Search for the cell housing the specified text and yield its [x, y] center coordinate. 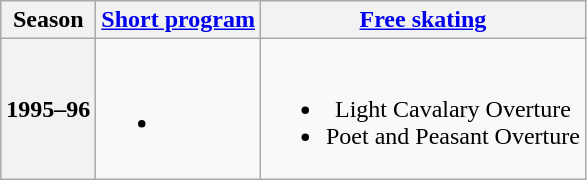
Free skating [422, 20]
Short program [178, 20]
Light Cavalary Overture Poet and Peasant Overture [422, 109]
1995–96 [48, 109]
Season [48, 20]
